Output the [x, y] coordinate of the center of the cell containing the given text.  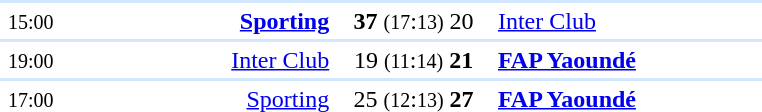
19 (11:14) 21 [414, 60]
15:00 [30, 21]
19:00 [30, 60]
Sporting [197, 21]
FAP Yaoundé [629, 60]
37 (17:13) 20 [414, 21]
